Locate the cell with the specified text and output its [X, Y] center coordinate. 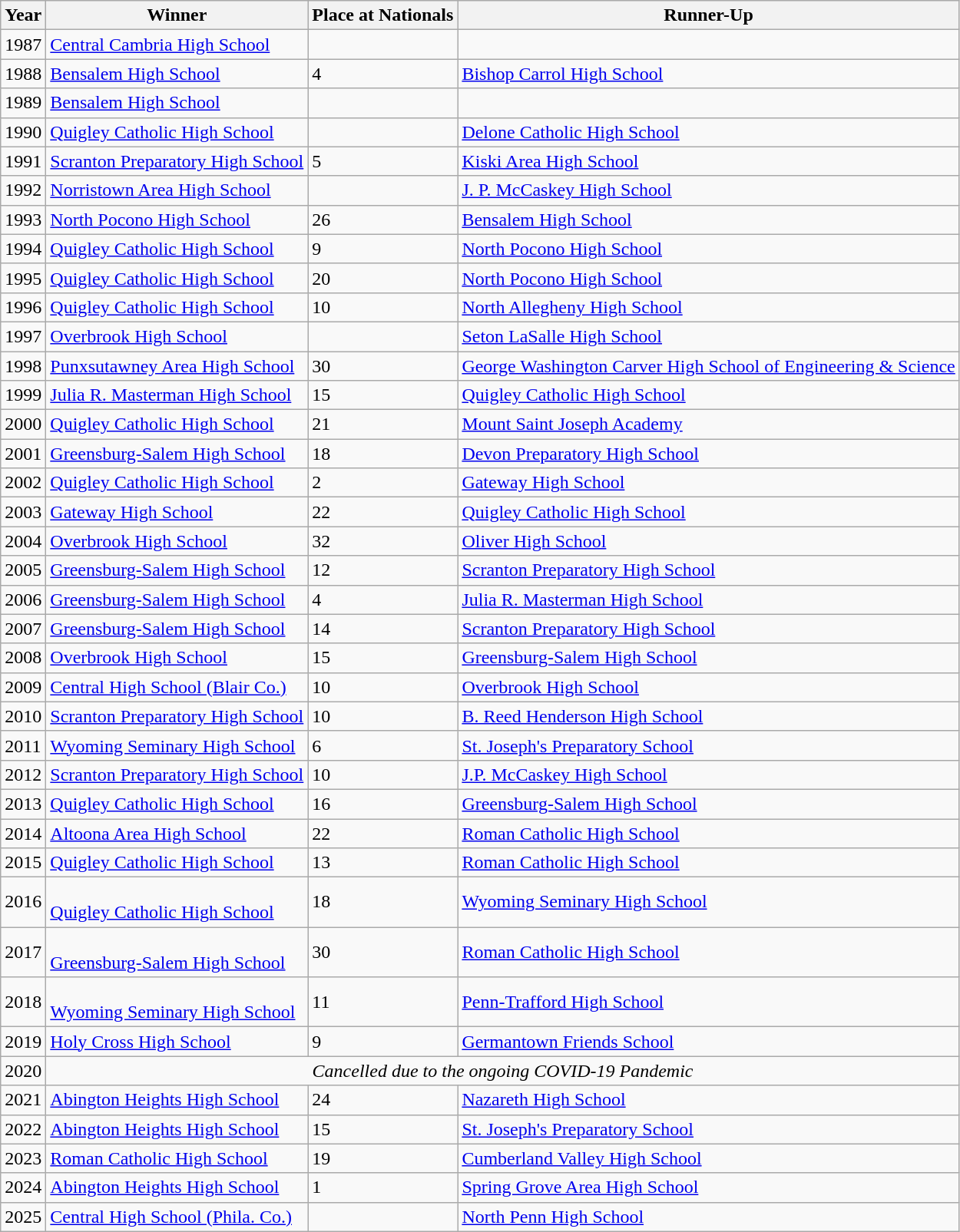
2007 [23, 629]
19 [382, 1158]
Altoona Area High School [177, 833]
2009 [23, 687]
2014 [23, 833]
North Penn High School [708, 1217]
2006 [23, 599]
12 [382, 570]
2005 [23, 570]
1988 [23, 74]
2008 [23, 658]
6 [382, 745]
1997 [23, 336]
1995 [23, 278]
Germantown Friends School [708, 1042]
2015 [23, 863]
1987 [23, 45]
2021 [23, 1100]
14 [382, 629]
2004 [23, 541]
24 [382, 1100]
North Allegheny High School [708, 307]
2011 [23, 745]
Year [23, 15]
B. Reed Henderson High School [708, 716]
2010 [23, 716]
Oliver High School [708, 541]
Bishop Carrol High School [708, 74]
Central High School (Blair Co.) [177, 687]
1993 [23, 220]
1989 [23, 103]
Holy Cross High School [177, 1042]
1998 [23, 366]
Runner-Up [708, 15]
Nazareth High School [708, 1100]
Mount Saint Joseph Academy [708, 424]
Spring Grove Area High School [708, 1187]
13 [382, 863]
2003 [23, 512]
2017 [23, 952]
2019 [23, 1042]
Seton LaSalle High School [708, 336]
J.P. McCaskey High School [708, 775]
2018 [23, 1002]
Delone Catholic High School [708, 132]
11 [382, 1002]
2001 [23, 454]
2023 [23, 1158]
1999 [23, 395]
2000 [23, 424]
2016 [23, 903]
1992 [23, 190]
2012 [23, 775]
George Washington Carver High School of Engineering & Science [708, 366]
Winner [177, 15]
1994 [23, 249]
2 [382, 483]
1996 [23, 307]
Penn-Trafford High School [708, 1002]
Place at Nationals [382, 15]
Cumberland Valley High School [708, 1158]
26 [382, 220]
2025 [23, 1217]
Central High School (Phila. Co.) [177, 1217]
16 [382, 804]
32 [382, 541]
Cancelled due to the ongoing COVID-19 Pandemic [502, 1071]
1991 [23, 161]
2022 [23, 1129]
2002 [23, 483]
5 [382, 161]
2024 [23, 1187]
2013 [23, 804]
2020 [23, 1071]
1990 [23, 132]
J. P. McCaskey High School [708, 190]
21 [382, 424]
20 [382, 278]
1 [382, 1187]
Kiski Area High School [708, 161]
Punxsutawney Area High School [177, 366]
Devon Preparatory High School [708, 454]
Central Cambria High School [177, 45]
Norristown Area High School [177, 190]
